Return [X, Y] of the center of cell containing provided text 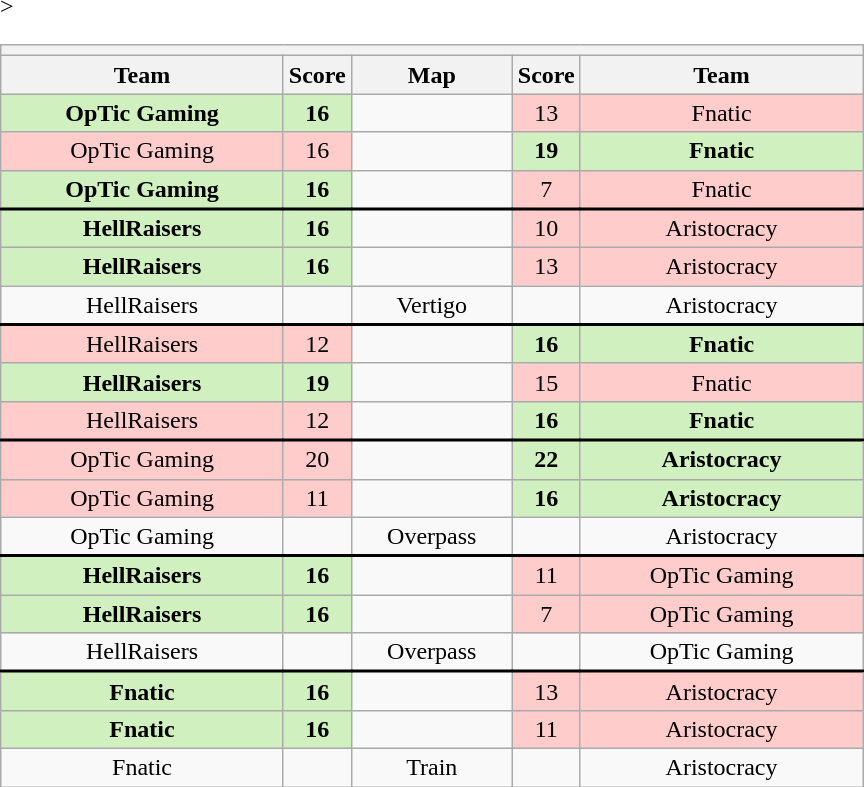
10 [546, 228]
22 [546, 460]
15 [546, 382]
Vertigo [432, 306]
Train [432, 767]
20 [317, 460]
Map [432, 75]
